Return [X, Y] of the center of cell containing provided text 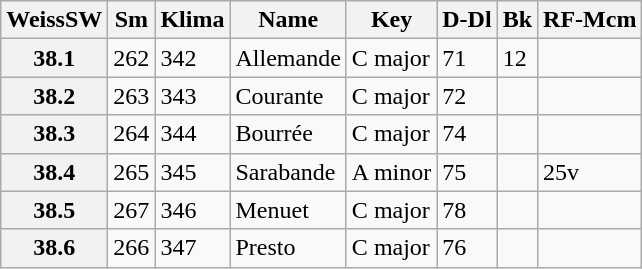
38.5 [54, 210]
78 [467, 210]
346 [192, 210]
344 [192, 134]
38.4 [54, 172]
Courante [288, 96]
75 [467, 172]
345 [192, 172]
Sarabande [288, 172]
12 [517, 58]
38.1 [54, 58]
Name [288, 20]
Menuet [288, 210]
25v [590, 172]
Klima [192, 20]
38.3 [54, 134]
266 [132, 248]
267 [132, 210]
72 [467, 96]
264 [132, 134]
Sm [132, 20]
38.6 [54, 248]
265 [132, 172]
76 [467, 248]
38.2 [54, 96]
347 [192, 248]
D-Dl [467, 20]
Presto [288, 248]
Allemande [288, 58]
Key [391, 20]
71 [467, 58]
WeissSW [54, 20]
RF-Mcm [590, 20]
Bourrée [288, 134]
74 [467, 134]
Bk [517, 20]
342 [192, 58]
263 [132, 96]
343 [192, 96]
262 [132, 58]
A minor [391, 172]
